Extract the (X, Y) coordinate from the center of the cell holding the provided text.  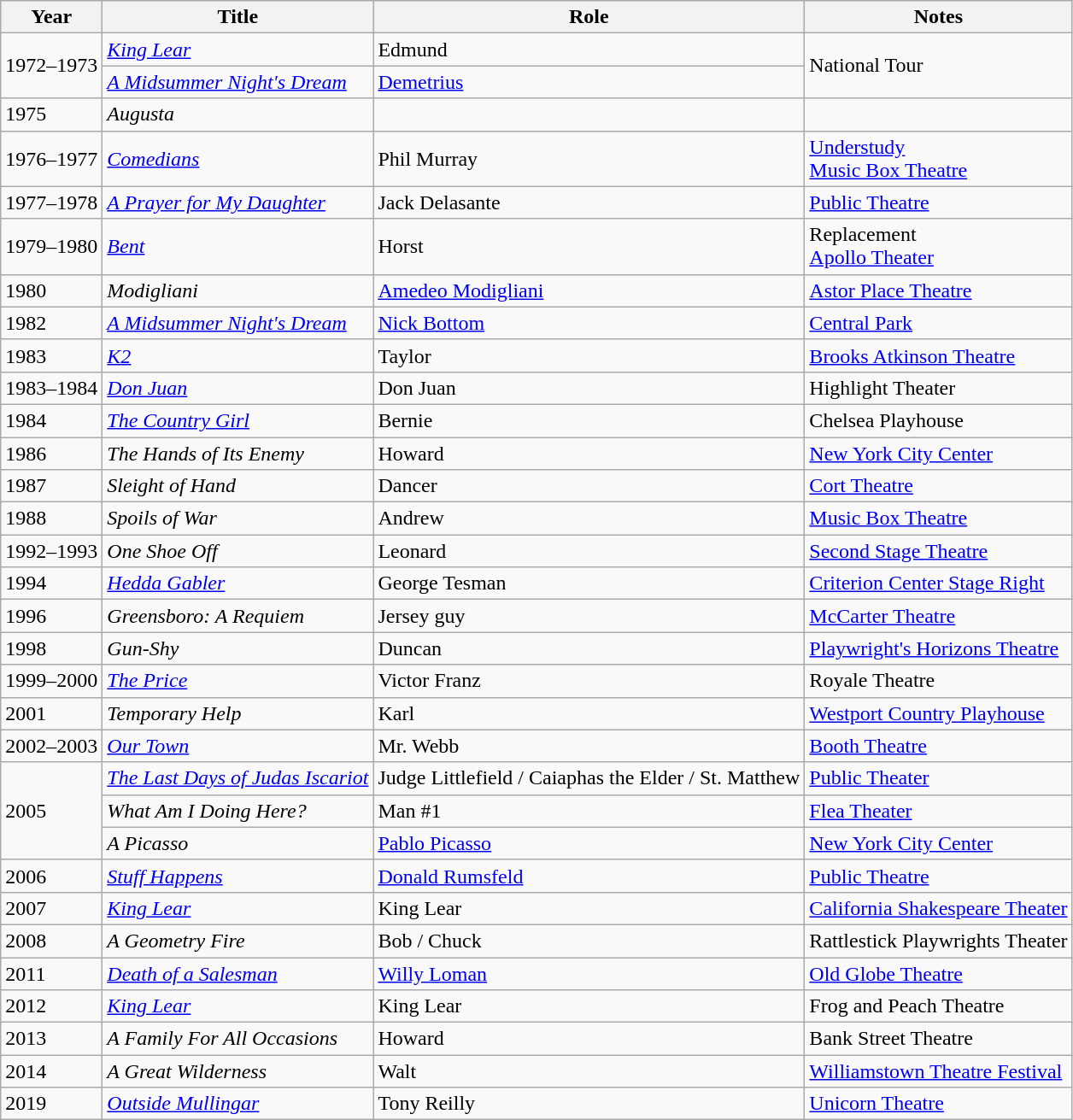
1972–1973 (51, 66)
1986 (51, 454)
The Price (237, 681)
Horst (589, 246)
Edmund (589, 50)
Donald Rumsfeld (589, 876)
Booth Theatre (938, 746)
Gun-Shy (237, 648)
Amedeo Modigliani (589, 290)
Judge Littlefield / Caiaphas the Elder / St. Matthew (589, 778)
Walt (589, 1071)
The Last Days of Judas Iscariot (237, 778)
A Family For All Occasions (237, 1039)
K2 (237, 355)
National Tour (938, 66)
Phil Murray (589, 159)
1983–1984 (51, 388)
Flea Theater (938, 811)
1998 (51, 648)
2012 (51, 1006)
2019 (51, 1104)
McCarter Theatre (938, 616)
1999–2000 (51, 681)
Man #1 (589, 811)
Bank Street Theatre (938, 1039)
1988 (51, 519)
1976–1977 (51, 159)
Greensboro: A Requiem (237, 616)
Frog and Peach Theatre (938, 1006)
Music Box Theatre (938, 519)
Pablo Picasso (589, 843)
Victor Franz (589, 681)
Public Theater (938, 778)
1975 (51, 114)
Outside Mullingar (237, 1104)
Tony Reilly (589, 1104)
ReplacementApollo Theater (938, 246)
1982 (51, 323)
Year (51, 17)
2007 (51, 908)
Stuff Happens (237, 876)
1984 (51, 420)
1983 (51, 355)
Our Town (237, 746)
Modigliani (237, 290)
One Shoe Off (237, 551)
A Geometry Fire (237, 941)
Astor Place Theatre (938, 290)
Death of a Salesman (237, 973)
Chelsea Playhouse (938, 420)
Cort Theatre (938, 486)
Dancer (589, 486)
Demetrius (589, 82)
Old Globe Theatre (938, 973)
Jersey guy (589, 616)
2008 (51, 941)
2001 (51, 713)
Royale Theatre (938, 681)
The Hands of Its Enemy (237, 454)
Bent (237, 246)
1996 (51, 616)
Bernie (589, 420)
Unicorn Theatre (938, 1104)
Willy Loman (589, 973)
Brooks Atkinson Theatre (938, 355)
Taylor (589, 355)
Karl (589, 713)
2006 (51, 876)
Augusta (237, 114)
Role (589, 17)
Notes (938, 17)
1987 (51, 486)
Williamstown Theatre Festival (938, 1071)
1992–1993 (51, 551)
Title (237, 17)
Temporary Help (237, 713)
George Tesman (589, 583)
1977–1978 (51, 202)
Central Park (938, 323)
1979–1980 (51, 246)
What Am I Doing Here? (237, 811)
Duncan (589, 648)
A Great Wilderness (237, 1071)
1980 (51, 290)
A Prayer for My Daughter (237, 202)
2014 (51, 1071)
Leonard (589, 551)
Westport Country Playhouse (938, 713)
Hedda Gabler (237, 583)
Andrew (589, 519)
Playwright's Horizons Theatre (938, 648)
1994 (51, 583)
2002–2003 (51, 746)
Spoils of War (237, 519)
2005 (51, 811)
Second Stage Theatre (938, 551)
Nick Bottom (589, 323)
Criterion Center Stage Right (938, 583)
2013 (51, 1039)
Comedians (237, 159)
Bob / Chuck (589, 941)
California Shakespeare Theater (938, 908)
Highlight Theater (938, 388)
Jack Delasante (589, 202)
Mr. Webb (589, 746)
UnderstudyMusic Box Theatre (938, 159)
A Picasso (237, 843)
The Country Girl (237, 420)
Sleight of Hand (237, 486)
Rattlestick Playwrights Theater (938, 941)
2011 (51, 973)
